Locate the cell with the specified text and output its (X, Y) center coordinate. 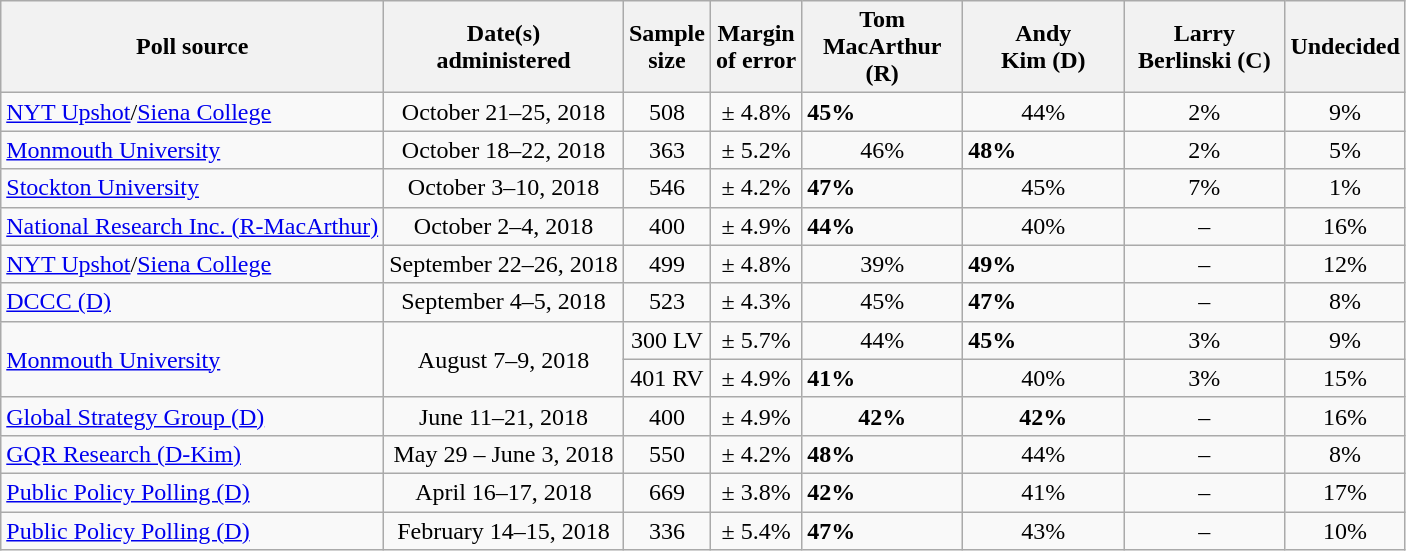
546 (666, 188)
499 (666, 264)
October 18–22, 2018 (504, 150)
46% (882, 150)
336 (666, 531)
Global Strategy Group (D) (192, 416)
Samplesize (666, 47)
National Research Inc. (R-MacArthur) (192, 226)
Undecided (1345, 47)
15% (1345, 378)
10% (1345, 531)
LarryBerlinski (C) (1204, 47)
GQR Research (D-Kim) (192, 454)
DCCC (D) (192, 302)
± 5.4% (756, 531)
± 5.2% (756, 150)
AndyKim (D) (1044, 47)
Marginof error (756, 47)
43% (1044, 531)
7% (1204, 188)
550 (666, 454)
1% (1345, 188)
363 (666, 150)
5% (1345, 150)
August 7–9, 2018 (504, 359)
± 5.7% (756, 340)
300 LV (666, 340)
September 4–5, 2018 (504, 302)
12% (1345, 264)
Poll source (192, 47)
April 16–17, 2018 (504, 492)
508 (666, 112)
Date(s)administered (504, 47)
± 4.3% (756, 302)
39% (882, 264)
TomMacArthur (R) (882, 47)
May 29 – June 3, 2018 (504, 454)
September 22–26, 2018 (504, 264)
Stockton University (192, 188)
669 (666, 492)
October 21–25, 2018 (504, 112)
± 3.8% (756, 492)
October 2–4, 2018 (504, 226)
February 14–15, 2018 (504, 531)
June 11–21, 2018 (504, 416)
523 (666, 302)
17% (1345, 492)
49% (1044, 264)
401 RV (666, 378)
October 3–10, 2018 (504, 188)
